Pinpoint the cell where the given text exists, returning its [X, Y] midpoint coordinate. 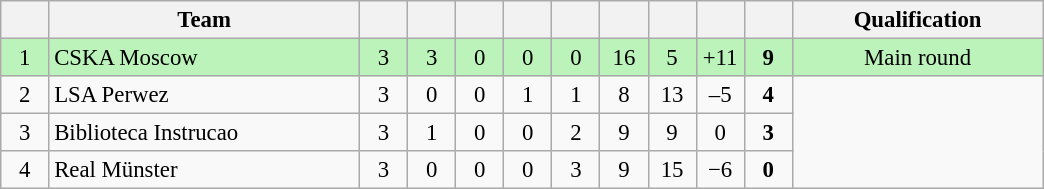
–5 [720, 95]
5 [672, 58]
Main round [918, 58]
16 [624, 58]
Team [204, 20]
15 [672, 170]
CSKA Moscow [204, 58]
Qualification [918, 20]
Biblioteca Instrucao [204, 133]
Real Münster [204, 170]
−6 [720, 170]
+11 [720, 58]
13 [672, 95]
LSA Perwez [204, 95]
8 [624, 95]
